Locate the cell with the specified text and output its [x, y] center coordinate. 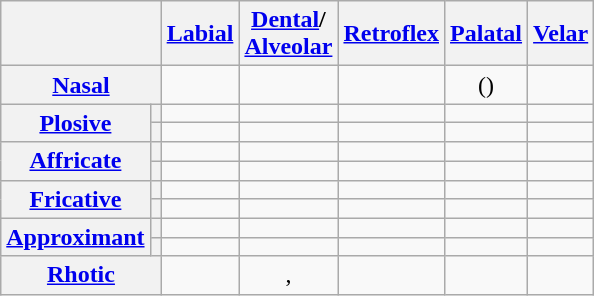
() [486, 85]
Retroflex [392, 34]
Affricate [76, 161]
Labial [200, 34]
Palatal [486, 34]
Rhotic [81, 275]
Plosive [76, 123]
Velar [561, 34]
Dental/Alveolar [288, 34]
Nasal [81, 85]
Fricative [76, 199]
Approximant [76, 237]
, [288, 275]
